Provide the (x, y) coordinate of the cell's center where the given text is located.  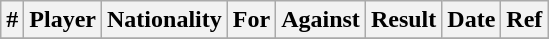
Result (403, 20)
Against (321, 20)
Nationality (165, 20)
Player (63, 20)
Ref (524, 20)
Date (472, 20)
For (251, 20)
# (12, 20)
